Search for the cell housing the specified text and yield its (x, y) center coordinate. 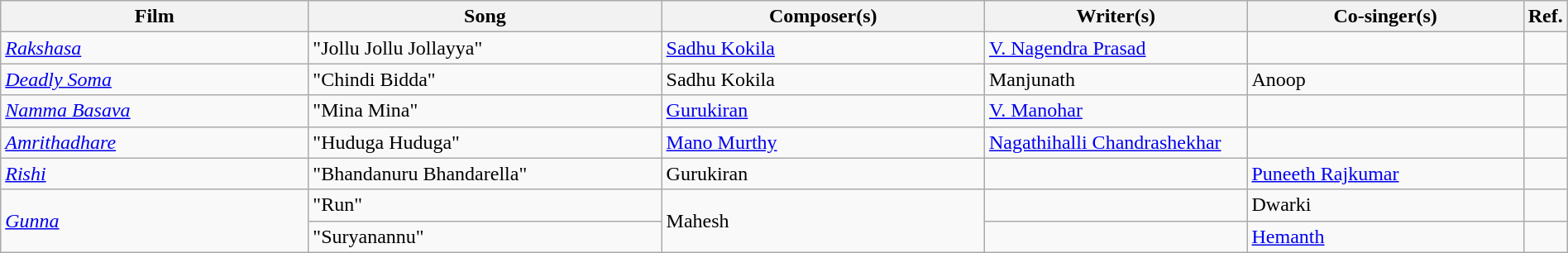
"Mina Mina" (485, 111)
Hemanth (1385, 236)
Rakshasa (155, 48)
Writer(s) (1116, 17)
Film (155, 17)
Composer(s) (823, 17)
Manjunath (1116, 79)
V. Manohar (1116, 111)
Co-singer(s) (1385, 17)
Dwarki (1385, 205)
Ref. (1545, 17)
Mano Murthy (823, 142)
Anoop (1385, 79)
Deadly Soma (155, 79)
Song (485, 17)
"Run" (485, 205)
Nagathihalli Chandrashekhar (1116, 142)
"Chindi Bidda" (485, 79)
"Bhandanuru Bhandarella" (485, 174)
Namma Basava (155, 111)
Amrithadhare (155, 142)
Rishi (155, 174)
Puneeth Rajkumar (1385, 174)
"Jollu Jollu Jollayya" (485, 48)
Gunna (155, 221)
Mahesh (823, 221)
V. Nagendra Prasad (1116, 48)
"Huduga Huduga" (485, 142)
"Suryanannu" (485, 236)
